Detect which cell encompasses the target text, then output its (x, y) center coordinate. 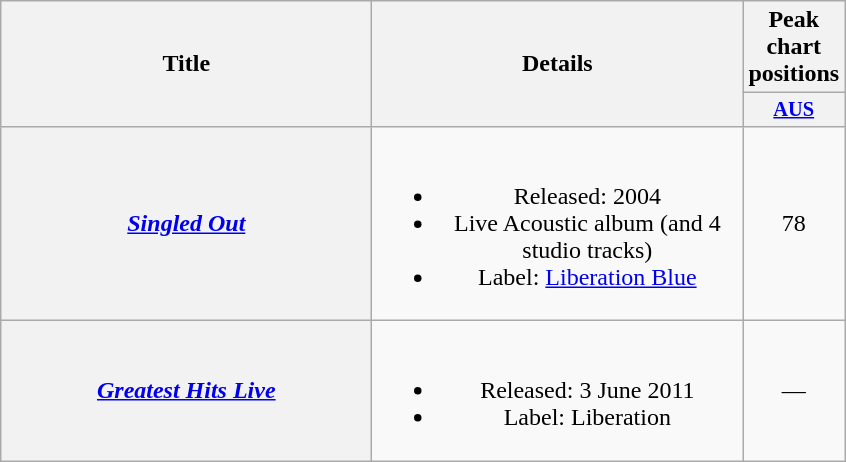
Greatest Hits Live (186, 391)
Details (558, 64)
Title (186, 64)
— (794, 391)
AUS (794, 110)
Released: 3 June 2011Label: Liberation (558, 391)
Peak chart positions (794, 47)
Singled Out (186, 223)
Released: 2004Live Acoustic album (and 4 studio tracks)Label: Liberation Blue (558, 223)
78 (794, 223)
